Capture the cell that displays the provided text and extract its [x, y] central coordinate. 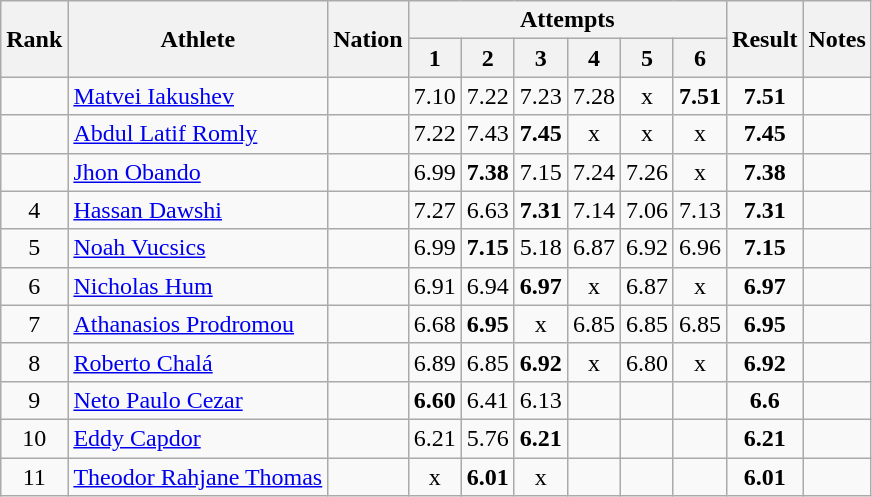
9 [34, 400]
6.63 [488, 210]
6.94 [488, 286]
Rank [34, 39]
7.24 [594, 172]
2 [488, 58]
1 [434, 58]
6.96 [700, 248]
7.10 [434, 96]
6.89 [434, 362]
5.18 [540, 248]
6.68 [434, 324]
6.80 [646, 362]
6.13 [540, 400]
Athlete [198, 39]
3 [540, 58]
6.6 [765, 400]
Matvei Iakushev [198, 96]
Nicholas Hum [198, 286]
7.23 [540, 96]
7.26 [646, 172]
Eddy Capdor [198, 438]
7.06 [646, 210]
7.14 [594, 210]
7.28 [594, 96]
Result [765, 39]
10 [34, 438]
8 [34, 362]
6.91 [434, 286]
Theodor Rahjane Thomas [198, 477]
Nation [368, 39]
Hassan Dawshi [198, 210]
Attempts [567, 20]
6.41 [488, 400]
Neto Paulo Cezar [198, 400]
7.13 [700, 210]
Roberto Chalá [198, 362]
Abdul Latif Romly [198, 134]
Athanasios Prodromou [198, 324]
7.27 [434, 210]
7.43 [488, 134]
11 [34, 477]
5.76 [488, 438]
7 [34, 324]
6.60 [434, 400]
Jhon Obando [198, 172]
Noah Vucsics [198, 248]
Notes [837, 39]
